Return (x, y) of the center of cell containing provided text 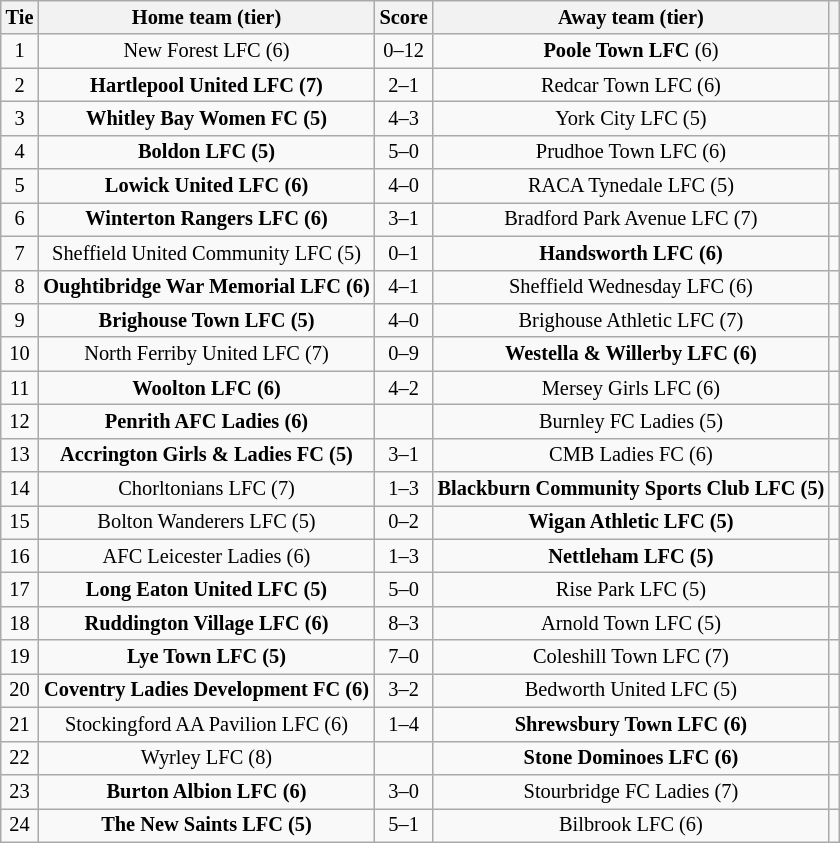
Accrington Girls & Ladies FC (5) (206, 455)
Lowick United LFC (6) (206, 186)
3–2 (404, 690)
Woolton LFC (6) (206, 388)
Wyrley LFC (8) (206, 758)
1–4 (404, 724)
4 (20, 152)
0–1 (404, 253)
Mersey Girls LFC (6) (632, 388)
Burton Albion LFC (6) (206, 791)
5–1 (404, 825)
Sheffield United Community LFC (5) (206, 253)
Blackburn Community Sports Club LFC (5) (632, 489)
17 (20, 589)
RACA Tynedale LFC (5) (632, 186)
Stourbridge FC Ladies (7) (632, 791)
Hartlepool United LFC (7) (206, 85)
15 (20, 522)
12 (20, 421)
AFC Leicester Ladies (6) (206, 556)
Boldon LFC (5) (206, 152)
Coventry Ladies Development FC (6) (206, 690)
3 (20, 118)
13 (20, 455)
0–2 (404, 522)
Away team (tier) (632, 17)
Tie (20, 17)
8 (20, 287)
Redcar Town LFC (6) (632, 85)
Shrewsbury Town LFC (6) (632, 724)
19 (20, 657)
1 (20, 51)
Score (404, 17)
20 (20, 690)
Bolton Wanderers LFC (5) (206, 522)
4–1 (404, 287)
Home team (tier) (206, 17)
The New Saints LFC (5) (206, 825)
3–0 (404, 791)
Ruddington Village LFC (6) (206, 623)
Bradford Park Avenue LFC (7) (632, 219)
Bilbrook LFC (6) (632, 825)
Handsworth LFC (6) (632, 253)
2 (20, 85)
Stone Dominoes LFC (6) (632, 758)
22 (20, 758)
16 (20, 556)
Stockingford AA Pavilion LFC (6) (206, 724)
North Ferriby United LFC (7) (206, 354)
New Forest LFC (6) (206, 51)
8–3 (404, 623)
Westella & Willerby LFC (6) (632, 354)
18 (20, 623)
2–1 (404, 85)
Burnley FC Ladies (5) (632, 421)
10 (20, 354)
Lye Town LFC (5) (206, 657)
Rise Park LFC (5) (632, 589)
Nettleham LFC (5) (632, 556)
24 (20, 825)
Penrith AFC Ladies (6) (206, 421)
9 (20, 320)
4–3 (404, 118)
6 (20, 219)
5 (20, 186)
21 (20, 724)
CMB Ladies FC (6) (632, 455)
0–12 (404, 51)
Bedworth United LFC (5) (632, 690)
11 (20, 388)
Winterton Rangers LFC (6) (206, 219)
Long Eaton United LFC (5) (206, 589)
Brighouse Athletic LFC (7) (632, 320)
York City LFC (5) (632, 118)
Chorltonians LFC (7) (206, 489)
23 (20, 791)
7 (20, 253)
14 (20, 489)
Whitley Bay Women FC (5) (206, 118)
Arnold Town LFC (5) (632, 623)
Brighouse Town LFC (5) (206, 320)
7–0 (404, 657)
Oughtibridge War Memorial LFC (6) (206, 287)
Prudhoe Town LFC (6) (632, 152)
Poole Town LFC (6) (632, 51)
Sheffield Wednesday LFC (6) (632, 287)
Wigan Athletic LFC (5) (632, 522)
0–9 (404, 354)
Coleshill Town LFC (7) (632, 657)
4–2 (404, 388)
